Identify which cell holds the provided text, then report its (X, Y) central coordinate. 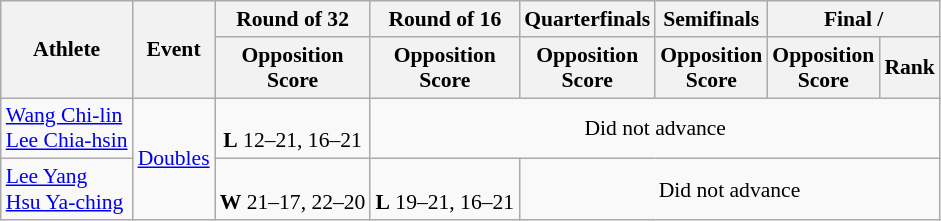
Rank (910, 68)
Event (174, 50)
Wang Chi-lin Lee Chia-hsin (67, 128)
Doubles (174, 159)
Round of 32 (293, 19)
Semifinals (711, 19)
Round of 16 (444, 19)
W 21–17, 22–20 (293, 190)
L 19–21, 16–21 (444, 190)
Quarterfinals (587, 19)
Lee Yang Hsu Ya-ching (67, 190)
Final / (854, 19)
L 12–21, 16–21 (293, 128)
Athlete (67, 50)
